Capture the cell that displays the provided text and extract its [x, y] central coordinate. 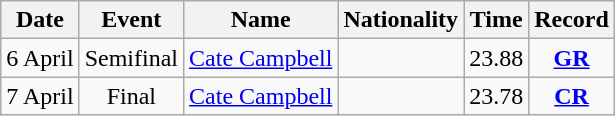
Name [261, 20]
CR [572, 96]
Semifinal [131, 58]
GR [572, 58]
7 April [40, 96]
Record [572, 20]
6 April [40, 58]
23.78 [496, 96]
Nationality [401, 20]
Event [131, 20]
Final [131, 96]
Time [496, 20]
23.88 [496, 58]
Date [40, 20]
